Return [x, y] of the center of cell containing provided text 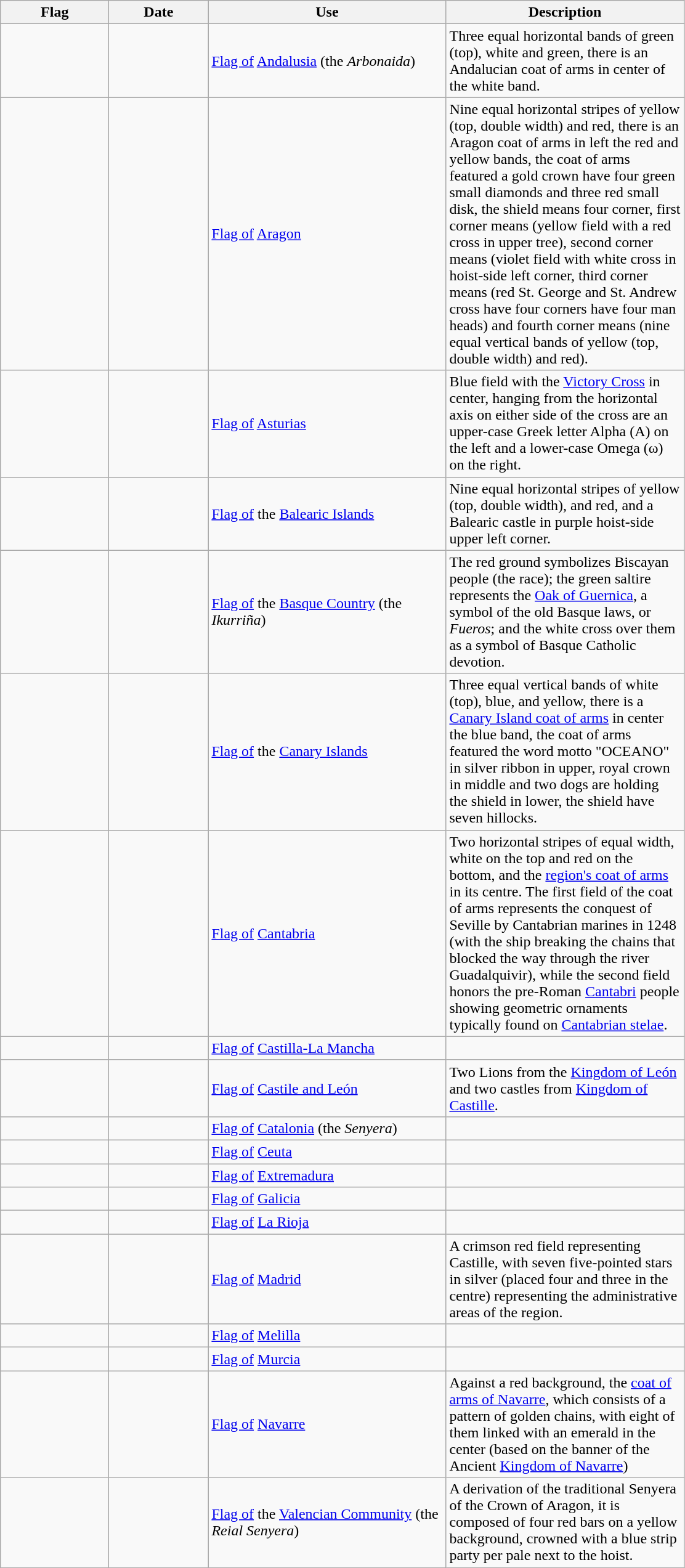
Flag of Murcia [327, 1359]
Flag of Aragon [327, 234]
Flag of Melilla [327, 1336]
Flag [55, 12]
Flag of the Balearic Islands [327, 514]
Flag of the Canary Islands [327, 752]
Flag of Andalusia (the Arbonaida) [327, 60]
Flag of Asturias [327, 424]
Flag of the Valencian Community (the Reial Senyera) [327, 1522]
Description [565, 12]
Flag of Catalonia (the Senyera) [327, 1128]
Nine equal horizontal stripes of yellow (top, double width), and red, and a Balearic castle in purple hoist-side upper left corner. [565, 514]
Flag of Navarre [327, 1424]
Three equal horizontal bands of green (top), white and green, there is an Andalucian coat of arms in center of the white band. [565, 60]
Use [327, 12]
Flag of the Basque Country (the Ikurriña) [327, 612]
Two Lions from the Kingdom of León and two castles from Kingdom of Castille. [565, 1088]
Date [159, 12]
Flag of Madrid [327, 1279]
Flag of Castilla-La Mancha [327, 1048]
Flag of Castile and León [327, 1088]
Flag of Ceuta [327, 1152]
Flag of Extremadura [327, 1175]
Flag of Galicia [327, 1199]
Flag of La Rioja [327, 1222]
Flag of Cantabria [327, 933]
